For the text-containing cell, return its midpoint in (X, Y) coordinate format. 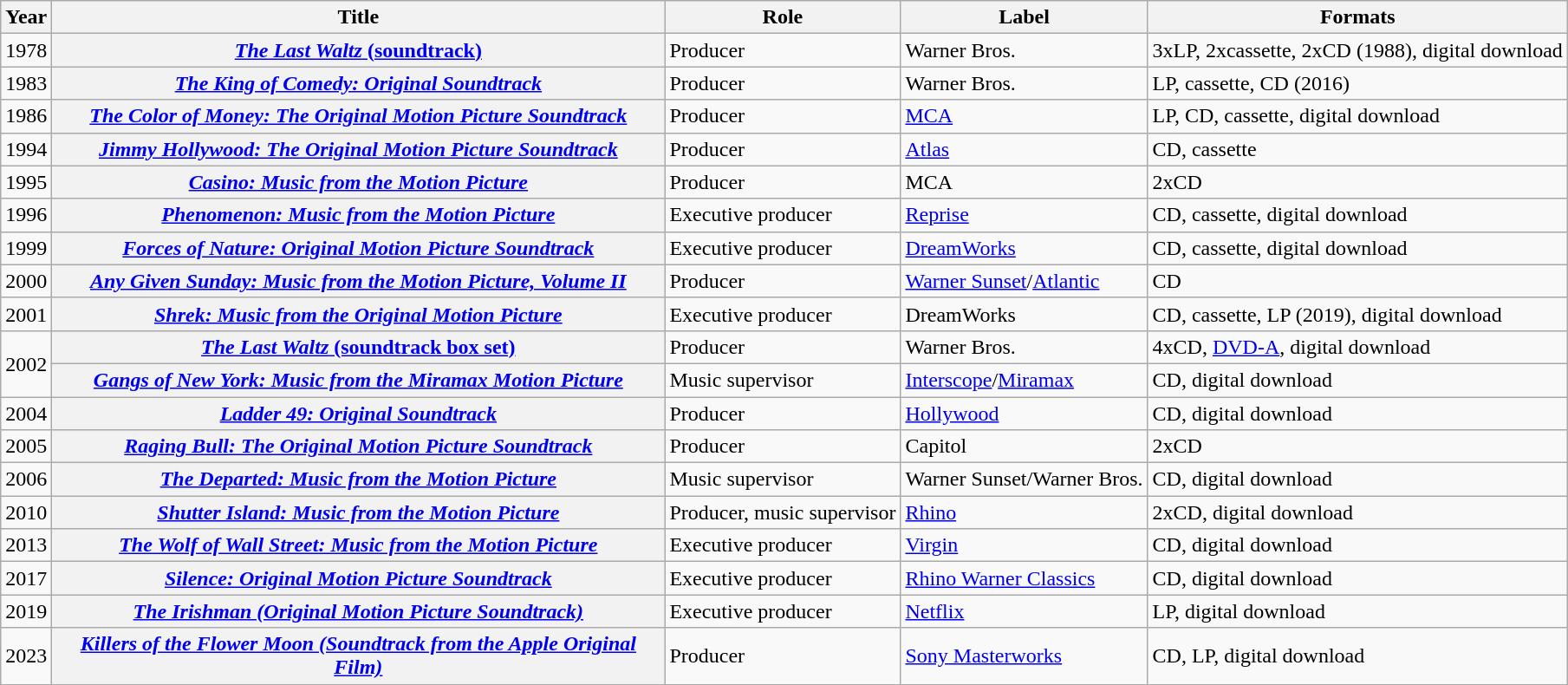
2000 (26, 281)
The Color of Money: The Original Motion Picture Soundtrack (359, 116)
2010 (26, 512)
Rhino (1025, 512)
Warner Sunset/Warner Bros. (1025, 479)
Virgin (1025, 545)
1994 (26, 149)
2004 (26, 414)
The Departed: Music from the Motion Picture (359, 479)
2013 (26, 545)
1983 (26, 83)
2001 (26, 314)
2023 (26, 656)
Warner Sunset/Atlantic (1025, 281)
The Wolf of Wall Street: Music from the Motion Picture (359, 545)
1999 (26, 248)
2006 (26, 479)
Killers of the Flower Moon (Soundtrack from the Apple Original Film) (359, 656)
CD, cassette (1357, 149)
Any Given Sunday: Music from the Motion Picture, Volume II (359, 281)
Casino: Music from the Motion Picture (359, 182)
2002 (26, 363)
Interscope/Miramax (1025, 380)
Reprise (1025, 215)
CD, LP, digital download (1357, 656)
LP, digital download (1357, 611)
Rhino Warner Classics (1025, 578)
Formats (1357, 17)
CD, cassette, LP (2019), digital download (1357, 314)
Atlas (1025, 149)
Forces of Nature: Original Motion Picture Soundtrack (359, 248)
Shrek: Music from the Original Motion Picture (359, 314)
1986 (26, 116)
LP, cassette, CD (2016) (1357, 83)
Raging Bull: The Original Motion Picture Soundtrack (359, 447)
2017 (26, 578)
1996 (26, 215)
LP, CD, cassette, digital download (1357, 116)
CD (1357, 281)
Label (1025, 17)
3xLP, 2xcassette, 2xCD (1988), digital download (1357, 50)
Jimmy Hollywood: The Original Motion Picture Soundtrack (359, 149)
Role (783, 17)
Shutter Island: Music from the Motion Picture (359, 512)
1978 (26, 50)
Sony Masterworks (1025, 656)
Gangs of New York: Music from the Miramax Motion Picture (359, 380)
1995 (26, 182)
Year (26, 17)
2xCD, digital download (1357, 512)
The Irishman (Original Motion Picture Soundtrack) (359, 611)
4xCD, DVD-A, digital download (1357, 347)
The King of Comedy: Original Soundtrack (359, 83)
Hollywood (1025, 414)
The Last Waltz (soundtrack) (359, 50)
The Last Waltz (soundtrack box set) (359, 347)
2005 (26, 447)
Capitol (1025, 447)
2019 (26, 611)
Producer, music supervisor (783, 512)
Netflix (1025, 611)
Phenomenon: Music from the Motion Picture (359, 215)
Silence: Original Motion Picture Soundtrack (359, 578)
Title (359, 17)
Ladder 49: Original Soundtrack (359, 414)
